Extract the (X, Y) coordinate from the center of the cell holding the provided text.  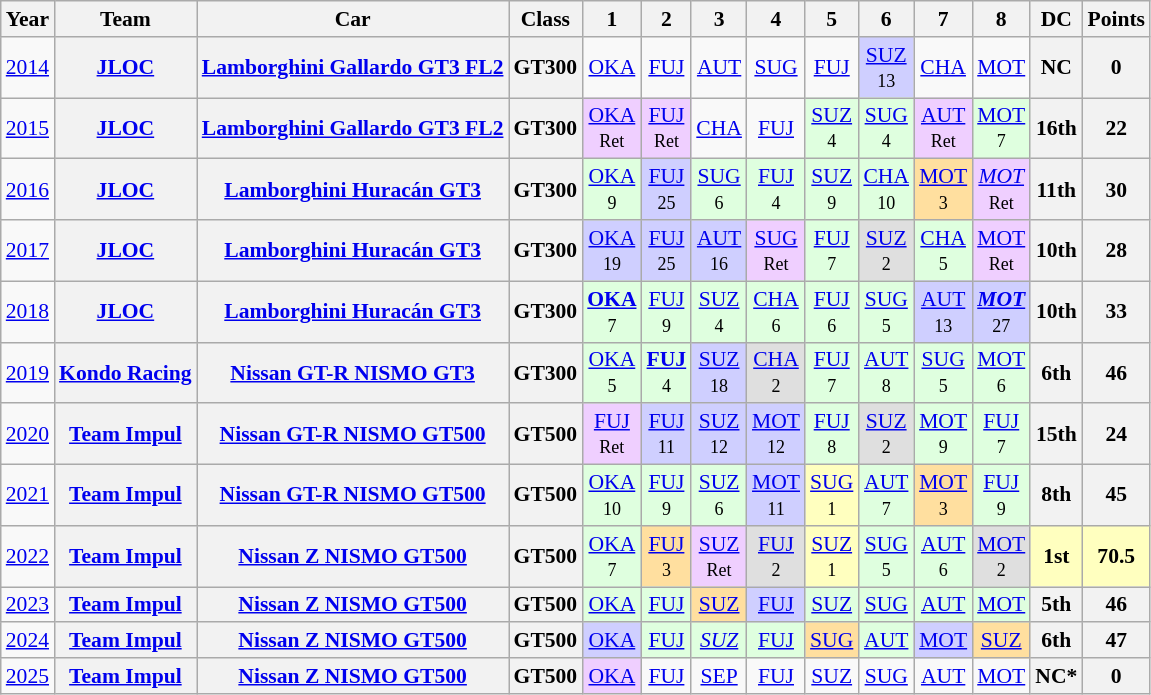
7 (943, 19)
OKA19 (612, 250)
SUZ12 (719, 434)
MOT11 (776, 496)
MOT12 (776, 434)
AUT7 (886, 496)
MOT2 (1001, 556)
SUGRet (776, 250)
SUG6 (719, 190)
45 (1116, 496)
FUJ2 (776, 556)
33 (1116, 312)
SUZ9 (832, 190)
SUG4 (886, 128)
2020 (28, 434)
8th (1056, 496)
AUT6 (943, 556)
AUTRet (943, 128)
SUZ6 (719, 496)
2023 (28, 605)
4 (776, 19)
CHA10 (886, 190)
CHA6 (776, 312)
2015 (28, 128)
MOT27 (1001, 312)
FUJ11 (667, 434)
OKA10 (612, 496)
2 (667, 19)
Kondo Racing (126, 372)
8 (1001, 19)
5th (1056, 605)
15th (1056, 434)
SUZ1 (832, 556)
SUZ13 (886, 68)
2017 (28, 250)
SUZ18 (719, 372)
11th (1056, 190)
28 (1116, 250)
Class (546, 19)
SEP (719, 676)
22 (1116, 128)
2024 (28, 641)
SUG1 (832, 496)
70.5 (1116, 556)
1st (1056, 556)
CHA5 (943, 250)
FUJ8 (832, 434)
Team (126, 19)
2018 (28, 312)
AUT16 (719, 250)
16th (1056, 128)
MOT6 (1001, 372)
Nissan GT-R NISMO GT3 (353, 372)
NC* (1056, 676)
DC (1056, 19)
MOT9 (943, 434)
3 (719, 19)
OKARet (612, 128)
OKA5 (612, 372)
FUJ6 (832, 312)
2025 (28, 676)
SUZRet (719, 556)
MOT7 (1001, 128)
CHA2 (776, 372)
FUJ3 (667, 556)
Year (28, 19)
NC (1056, 68)
5 (832, 19)
AUT13 (943, 312)
2021 (28, 496)
6 (886, 19)
Car (353, 19)
2022 (28, 556)
2019 (28, 372)
47 (1116, 641)
1 (612, 19)
2014 (28, 68)
2016 (28, 190)
OKA9 (612, 190)
24 (1116, 434)
30 (1116, 190)
AUT8 (886, 372)
Points (1116, 19)
